For the text-containing cell, return its midpoint in (X, Y) coordinate format. 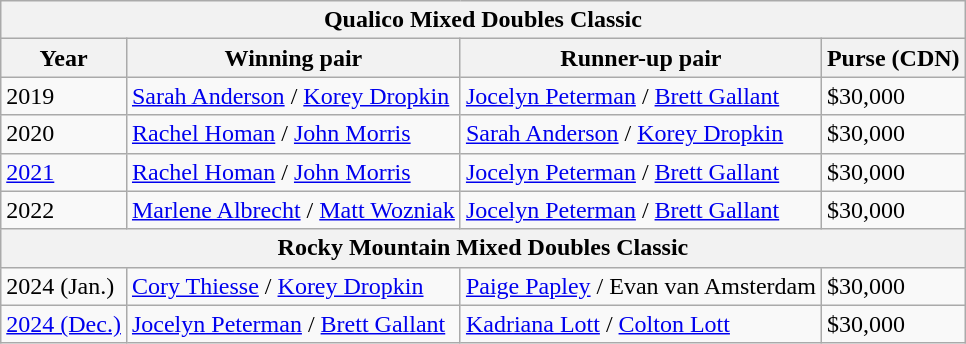
Kadriana Lott / Colton Lott (640, 324)
Runner-up pair (640, 58)
2024 (Jan.) (64, 286)
Paige Papley / Evan van Amsterdam (640, 286)
Cory Thiesse / Korey Dropkin (293, 286)
Rocky Mountain Mixed Doubles Classic (483, 248)
2020 (64, 134)
2022 (64, 210)
Marlene Albrecht / Matt Wozniak (293, 210)
Year (64, 58)
2021 (64, 172)
Purse (CDN) (893, 58)
2019 (64, 96)
Winning pair (293, 58)
2024 (Dec.) (64, 324)
Qualico Mixed Doubles Classic (483, 20)
